Pinpoint the cell where the given text exists, returning its [x, y] midpoint coordinate. 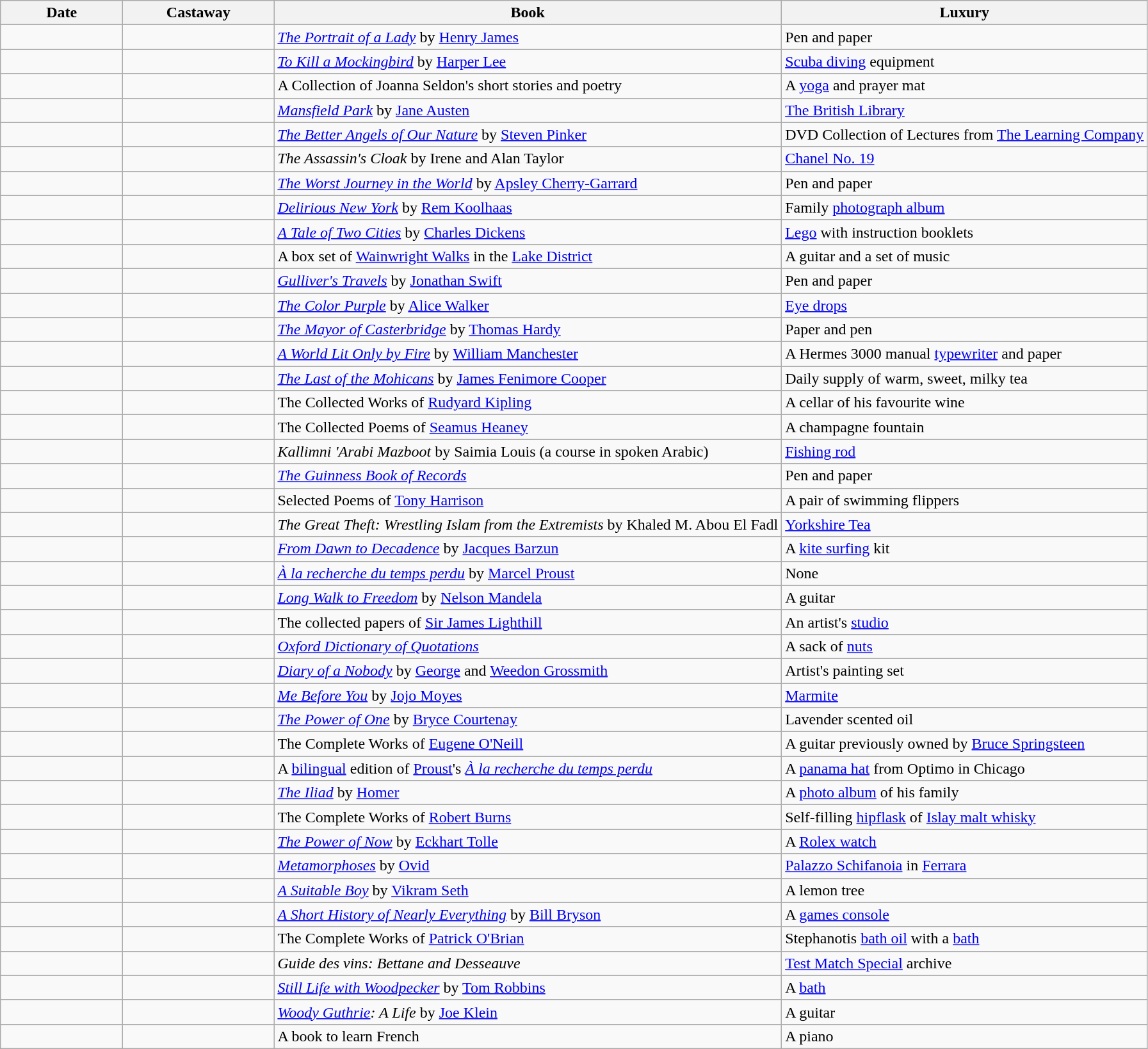
Still Life with Woodpecker by Tom Robbins [528, 988]
Long Walk to Freedom by Nelson Mandela [528, 598]
DVD Collection of Lectures from The Learning Company [964, 134]
Selected Poems of Tony Harrison [528, 500]
Gulliver's Travels by Jonathan Swift [528, 281]
A lemon tree [964, 890]
The Collected Works of Rudyard Kipling [528, 403]
Self-filling hipflask of Islay malt whisky [964, 817]
The Iliad by Homer [528, 793]
Eye drops [964, 305]
A pair of swimming flippers [964, 500]
None [964, 573]
Guide des vins: Bettane and Desseauve [528, 963]
The Power of Now by Eckhart Tolle [528, 842]
Woody Guthrie: A Life by Joe Klein [528, 1012]
A Rolex watch [964, 842]
The Last of the Mohicans by James Fenimore Cooper [528, 378]
Book [528, 13]
Kallimni 'Arabi Mazboot by Saimia Louis (a course in spoken Arabic) [528, 451]
Castaway [198, 13]
The collected papers of Sir James Lighthill [528, 622]
To Kill a Mockingbird by Harper Lee [528, 61]
Test Match Special archive [964, 963]
Date [61, 13]
Paper and pen [964, 330]
A bilingual edition of Proust's À la recherche du temps perdu [528, 768]
Palazzo Schifanoia in Ferrara [964, 866]
The Portrait of a Lady by Henry James [528, 37]
A Collection of Joanna Seldon's short stories and poetry [528, 86]
A yoga and prayer mat [964, 86]
The Complete Works of Robert Burns [528, 817]
The Great Theft: Wrestling Islam from the Extremists by Khaled M. Abou El Fadl [528, 524]
The Guinness Book of Records [528, 476]
Mansfield Park by Jane Austen [528, 110]
The Assassin's Cloak by Irene and Alan Taylor [528, 159]
Artist's painting set [964, 671]
The Complete Works of Patrick O'Brian [528, 939]
Diary of a Nobody by George and Weedon Grossmith [528, 671]
A cellar of his favourite wine [964, 403]
A games console [964, 915]
A sack of nuts [964, 646]
The Complete Works of Eugene O'Neill [528, 744]
Fishing rod [964, 451]
À la recherche du temps perdu by Marcel Proust [528, 573]
A photo album of his family [964, 793]
A guitar and a set of music [964, 256]
Lavender scented oil [964, 720]
Chanel No. 19 [964, 159]
A Tale of Two Cities by Charles Dickens [528, 232]
Lego with instruction booklets [964, 232]
A Suitable Boy by Vikram Seth [528, 890]
Metamorphoses by Ovid [528, 866]
Scuba diving equipment [964, 61]
The Power of One by Bryce Courtenay [528, 720]
Me Before You by Jojo Moyes [528, 695]
A guitar previously owned by Bruce Springsteen [964, 744]
Oxford Dictionary of Quotations [528, 646]
Yorkshire Tea [964, 524]
The British Library [964, 110]
The Color Purple by Alice Walker [528, 305]
A champagne fountain [964, 427]
A World Lit Only by Fire by William Manchester [528, 354]
A piano [964, 1036]
A Hermes 3000 manual typewriter and paper [964, 354]
The Collected Poems of Seamus Heaney [528, 427]
An artist's studio [964, 622]
The Better Angels of Our Nature by Steven Pinker [528, 134]
From Dawn to Decadence by Jacques Barzun [528, 549]
A kite surfing kit [964, 549]
A bath [964, 988]
A Short History of Nearly Everything by Bill Bryson [528, 915]
A panama hat from Optimo in Chicago [964, 768]
Family photograph album [964, 207]
The Mayor of Casterbridge by Thomas Hardy [528, 330]
The Worst Journey in the World by Apsley Cherry-Garrard [528, 183]
A book to learn French [528, 1036]
Stephanotis bath oil with a bath [964, 939]
Daily supply of warm, sweet, milky tea [964, 378]
Marmite [964, 695]
Delirious New York by Rem Koolhaas [528, 207]
A box set of Wainwright Walks in the Lake District [528, 256]
Luxury [964, 13]
